Extract the (X, Y) coordinate from the center of the cell holding the provided text.  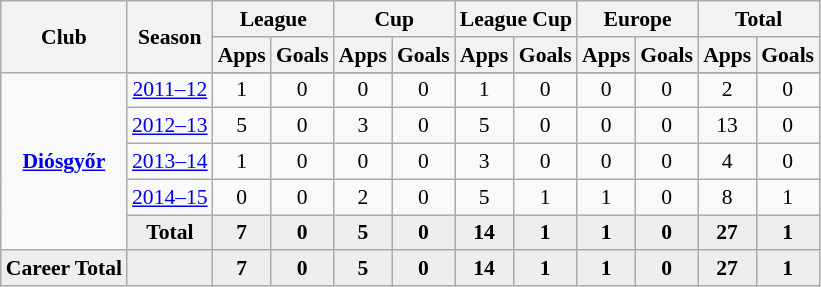
2013–14 (170, 162)
4 (727, 162)
13 (727, 126)
2011–12 (170, 90)
Club (64, 36)
2014–15 (170, 197)
League (274, 19)
2012–13 (170, 126)
Europe (638, 19)
League Cup (516, 19)
Career Total (64, 269)
Season (170, 36)
Diósgyőr (64, 161)
Cup (394, 19)
8 (727, 197)
